Locate the cell with the specified text and output its (X, Y) center coordinate. 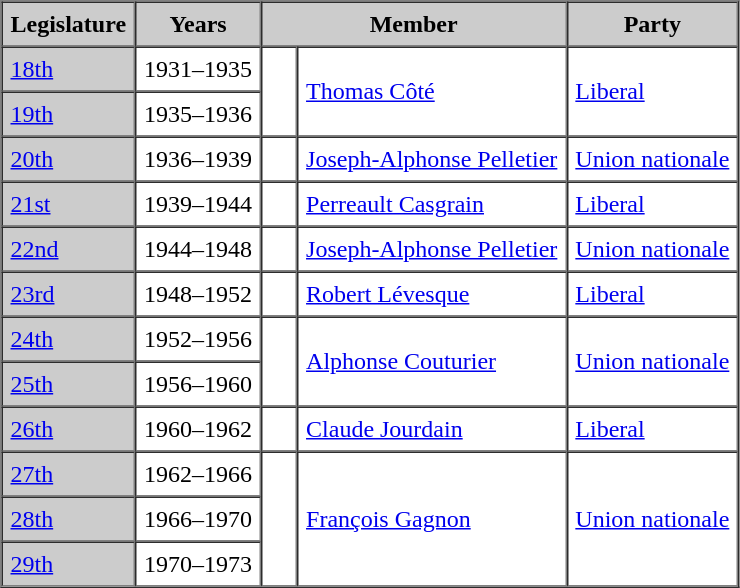
Party (652, 24)
1966–1970 (198, 518)
1952–1956 (198, 338)
21st (69, 204)
1956–1960 (198, 384)
18th (69, 68)
27th (69, 474)
24th (69, 338)
19th (69, 114)
29th (69, 564)
1960–1962 (198, 428)
23rd (69, 294)
1935–1936 (198, 114)
1936–1939 (198, 158)
25th (69, 384)
Member (414, 24)
1939–1944 (198, 204)
Years (198, 24)
28th (69, 518)
Robert Lévesque (432, 294)
1948–1952 (198, 294)
Thomas Côté (432, 91)
1931–1935 (198, 68)
Claude Jourdain (432, 428)
Alphonse Couturier (432, 361)
1970–1973 (198, 564)
1962–1966 (198, 474)
François Gagnon (432, 520)
20th (69, 158)
22nd (69, 248)
1944–1948 (198, 248)
26th (69, 428)
Legislature (69, 24)
Perreault Casgrain (432, 204)
